Scan for the cell matching the given text and deliver its [x, y] coordinate at center. 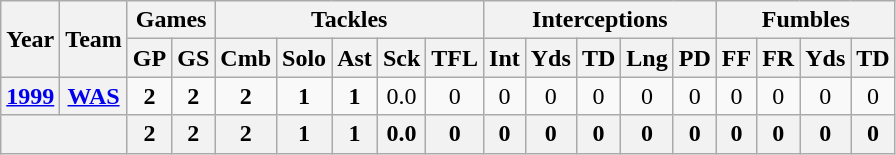
Sck [401, 58]
Ast [355, 58]
Tackles [350, 20]
Int [505, 58]
Team [94, 39]
Cmb [246, 58]
GP [149, 58]
GS [194, 58]
TFL [455, 58]
Interceptions [600, 20]
Lng [647, 58]
Solo [304, 58]
1999 [30, 96]
Year [30, 39]
Games [170, 20]
FR [778, 58]
WAS [94, 96]
PD [694, 58]
Fumbles [806, 20]
FF [736, 58]
